Pinpoint the cell where the given text exists, returning its [X, Y] midpoint coordinate. 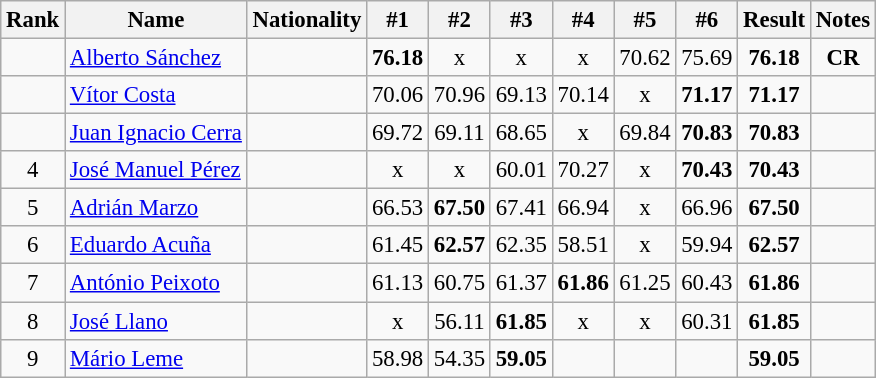
70.06 [398, 95]
9 [33, 358]
60.01 [521, 170]
70.27 [583, 170]
66.96 [707, 208]
61.45 [398, 245]
4 [33, 170]
CR [842, 58]
70.96 [460, 95]
8 [33, 321]
66.53 [398, 208]
70.62 [645, 58]
68.65 [521, 133]
Adrián Marzo [156, 208]
Result [774, 20]
69.11 [460, 133]
60.31 [707, 321]
62.35 [521, 245]
Name [156, 20]
75.69 [707, 58]
56.11 [460, 321]
#2 [460, 20]
59.94 [707, 245]
69.72 [398, 133]
6 [33, 245]
Alberto Sánchez [156, 58]
Mário Leme [156, 358]
Vítor Costa [156, 95]
Eduardo Acuña [156, 245]
69.84 [645, 133]
58.51 [583, 245]
7 [33, 283]
5 [33, 208]
Nationality [306, 20]
66.94 [583, 208]
Juan Ignacio Cerra [156, 133]
#1 [398, 20]
61.13 [398, 283]
58.98 [398, 358]
60.75 [460, 283]
54.35 [460, 358]
Rank [33, 20]
67.41 [521, 208]
#6 [707, 20]
José Manuel Pérez [156, 170]
#4 [583, 20]
José Llano [156, 321]
60.43 [707, 283]
61.37 [521, 283]
#3 [521, 20]
70.14 [583, 95]
António Peixoto [156, 283]
61.25 [645, 283]
Notes [842, 20]
#5 [645, 20]
69.13 [521, 95]
